Search for the cell housing the specified text and yield its (X, Y) center coordinate. 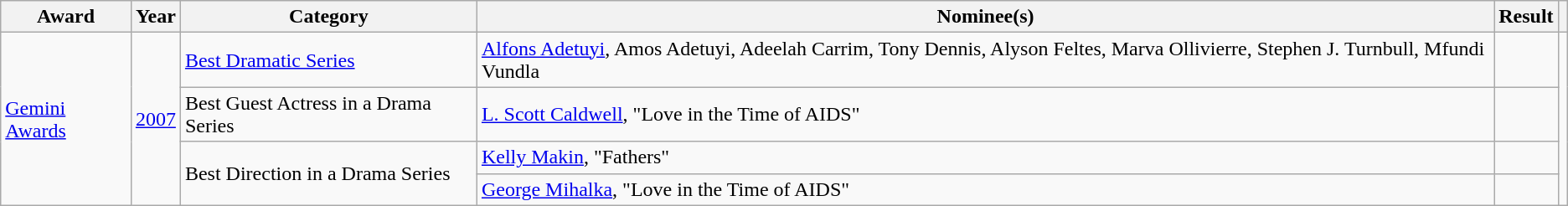
George Mihalka, "Love in the Time of AIDS" (985, 189)
Best Guest Actress in a Drama Series (328, 114)
Alfons Adetuyi, Amos Adetuyi, Adeelah Carrim, Tony Dennis, Alyson Feltes, Marva Ollivierre, Stephen J. Turnbull, Mfundi Vundla (985, 60)
Kelly Makin, "Fathers" (985, 157)
Gemini Awards (66, 119)
Result (1526, 17)
Category (328, 17)
L. Scott Caldwell, "Love in the Time of AIDS" (985, 114)
Year (156, 17)
Best Direction in a Drama Series (328, 173)
Nominee(s) (985, 17)
Best Dramatic Series (328, 60)
2007 (156, 119)
Award (66, 17)
